Return the (x, y) coordinate for the center point of the cell that contains the specified text.  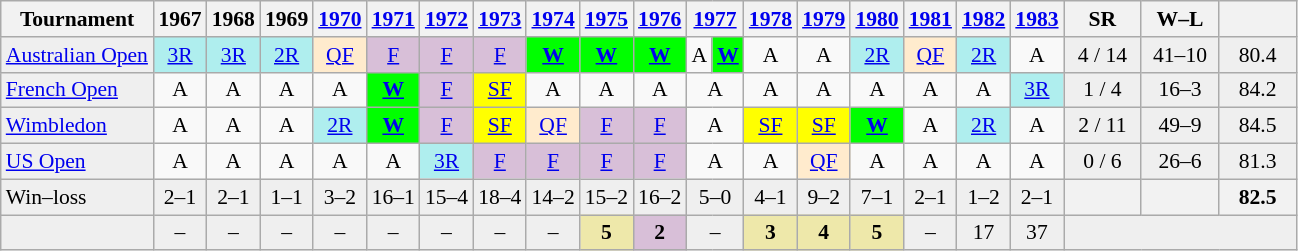
3–2 (340, 197)
2 (660, 233)
1980 (876, 19)
1968 (234, 19)
1979 (824, 19)
1978 (770, 19)
1975 (606, 19)
Australian Open (78, 55)
15–4 (446, 197)
1–2 (984, 197)
4–1 (770, 197)
1970 (340, 19)
84.2 (1258, 90)
1973 (500, 19)
84.5 (1258, 126)
49–9 (1180, 126)
15–2 (606, 197)
16–1 (394, 197)
French Open (78, 90)
41–10 (1180, 55)
1974 (552, 19)
9–2 (824, 197)
7–1 (876, 197)
1976 (660, 19)
1969 (286, 19)
W–L (1180, 19)
81.3 (1258, 162)
1–1 (286, 197)
Win–loss (78, 197)
US Open (78, 162)
37 (1036, 233)
0 / 6 (1103, 162)
1971 (394, 19)
16–3 (1180, 90)
2 / 11 (1103, 126)
1972 (446, 19)
5–0 (714, 197)
Tournament (78, 19)
1 / 4 (1103, 90)
Wimbledon (78, 126)
1967 (180, 19)
16–2 (660, 197)
1983 (1036, 19)
80.4 (1258, 55)
82.5 (1258, 197)
1977 (714, 19)
1982 (984, 19)
18–4 (500, 197)
4 / 14 (1103, 55)
17 (984, 233)
1981 (930, 19)
4 (824, 233)
14–2 (552, 197)
SR (1103, 19)
3 (770, 233)
26–6 (1180, 162)
